Find where the given text appears and provide that cell's center as [x, y] coordinate. 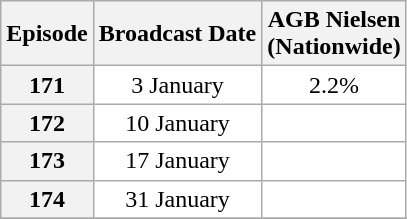
31 January [178, 199]
171 [47, 85]
173 [47, 161]
10 January [178, 123]
2.2% [334, 85]
AGB Nielsen(Nationwide) [334, 34]
3 January [178, 85]
Broadcast Date [178, 34]
172 [47, 123]
174 [47, 199]
17 January [178, 161]
Episode [47, 34]
